Return (x, y) of the center of cell containing provided text 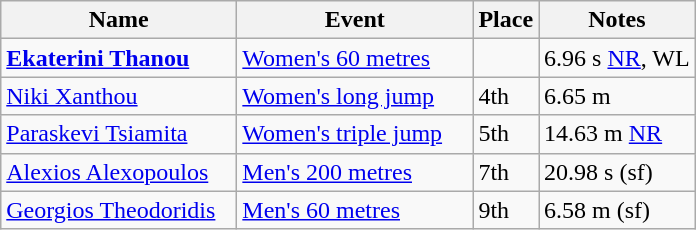
5th (506, 134)
Paraskevi Tsiamita (119, 134)
Georgios Theodoridis (119, 210)
6.96 s NR, WL (618, 58)
20.98 s (sf) (618, 172)
Women's 60 metres (355, 58)
14.63 m NR (618, 134)
9th (506, 210)
Women's long jump (355, 96)
Event (355, 20)
4th (506, 96)
6.58 m (sf) (618, 210)
Ekaterini Thanou (119, 58)
Men's 60 metres (355, 210)
6.65 m (618, 96)
7th (506, 172)
Notes (618, 20)
Name (119, 20)
Place (506, 20)
Women's triple jump (355, 134)
Men's 200 metres (355, 172)
Niki Xanthou (119, 96)
Alexios Alexopoulos (119, 172)
